Identify which cell holds the provided text, then report its (x, y) central coordinate. 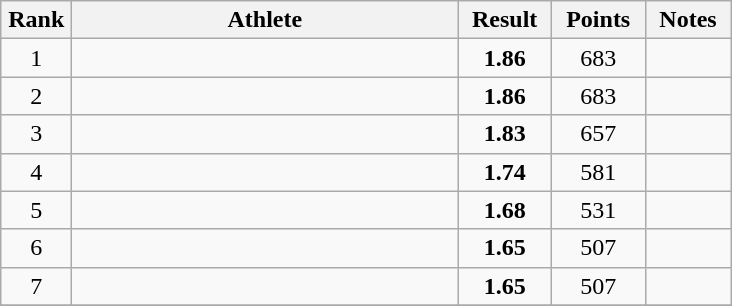
1.68 (505, 210)
Rank (36, 20)
1 (36, 58)
581 (598, 172)
657 (598, 134)
Result (505, 20)
531 (598, 210)
7 (36, 286)
6 (36, 248)
1.83 (505, 134)
Notes (688, 20)
2 (36, 96)
1.74 (505, 172)
3 (36, 134)
5 (36, 210)
4 (36, 172)
Athlete (265, 20)
Points (598, 20)
